Capture the cell that displays the provided text and extract its [X, Y] central coordinate. 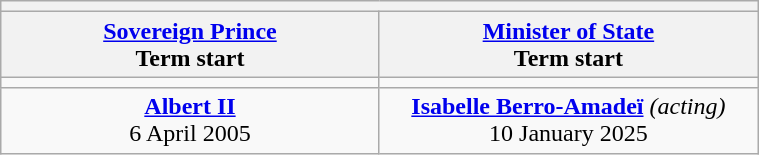
Isabelle Berro-Amadeï (acting)10 January 2025 [568, 120]
Sovereign PrinceTerm start [190, 44]
Minister of StateTerm start [568, 44]
Albert II6 April 2005 [190, 120]
